Provide the (x, y) coordinate of the cell's center where the given text is located.  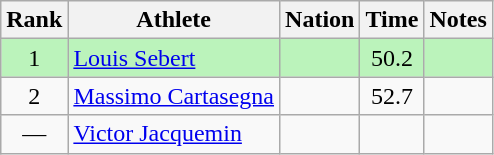
1 (34, 58)
Rank (34, 20)
Athlete (174, 20)
Nation (320, 20)
Time (392, 20)
— (34, 134)
Louis Sebert (174, 58)
Victor Jacquemin (174, 134)
2 (34, 96)
52.7 (392, 96)
Notes (458, 20)
50.2 (392, 58)
Massimo Cartasegna (174, 96)
